From the cell containing the given text, extract its center point as [X, Y] coordinate. 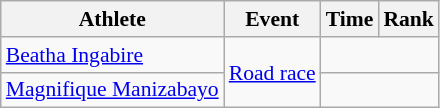
Road race [272, 72]
Time [350, 19]
Athlete [112, 19]
Event [272, 19]
Rank [408, 19]
Beatha Ingabire [112, 55]
Magnifique Manizabayo [112, 90]
